Locate the cell with the specified text and output its [x, y] center coordinate. 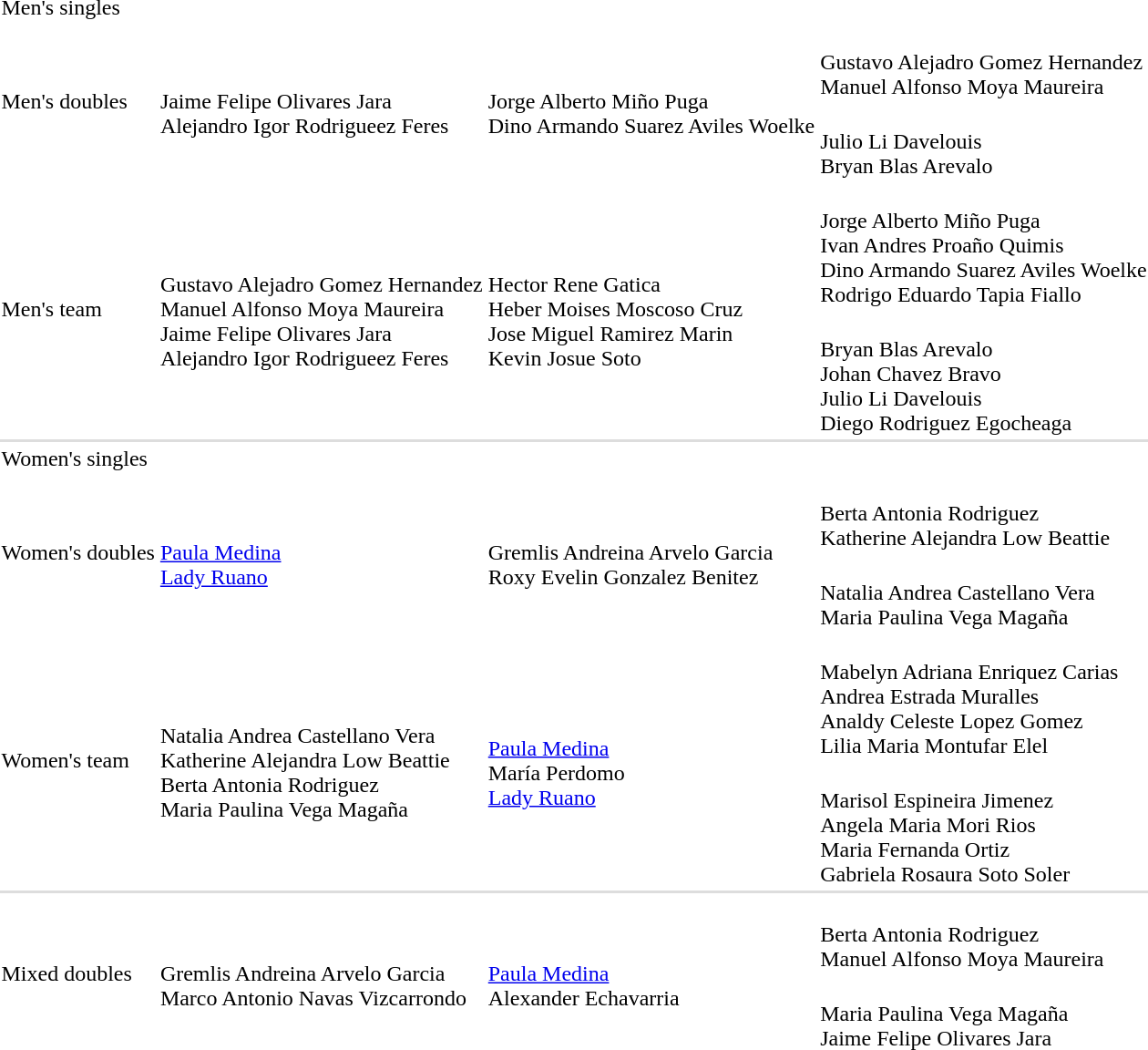
Jaime Felipe Olivares JaraAlejandro Igor Rodrigueez Feres [321, 102]
Men's team [78, 310]
Marisol Espineira JimenezAngela Maria Mori RiosMaria Fernanda OrtizGabriela Rosaura Soto Soler [984, 825]
Paula MedinaLady Ruano [321, 552]
Gustavo Alejadro Gomez HernandezManuel Alfonso Moya Maureira [984, 62]
Jorge Alberto Miño PugaDino Armando Suarez Aviles Woelke [651, 102]
Jorge Alberto Miño PugaIvan Andres Proaño QuimisDino Armando Suarez Aviles WoelkeRodrigo Eduardo Tapia Fiallo [984, 245]
Hector Rene GaticaHeber Moises Moscoso CruzJose Miguel Ramirez MarinKevin Josue Soto [651, 310]
Mabelyn Adriana Enriquez CariasAndrea Estrada MurallesAnaldy Celeste Lopez GomezLilia Maria Montufar Elel [984, 696]
Julio Li DavelouisBryan Blas Arevalo [984, 141]
Berta Antonia RodriguezKatherine Alejandra Low Beattie [984, 513]
Men's doubles [78, 102]
Gremlis Andreina Arvelo GarciaRoxy Evelin Gonzalez Benitez [651, 552]
Women's team [78, 760]
Women's doubles [78, 552]
Berta Antonia RodriguezManuel Alfonso Moya Maureira [984, 934]
Gustavo Alejadro Gomez HernandezManuel Alfonso Moya MaureiraJaime Felipe Olivares JaraAlejandro Igor Rodrigueez Feres [321, 310]
Paula MedinaMaría PerdomoLady Ruano [651, 760]
Women's singles [78, 458]
Natalia Andrea Castellano VeraKatherine Alejandra Low BeattieBerta Antonia RodriguezMaria Paulina Vega Magaña [321, 760]
Bryan Blas ArevaloJohan Chavez BravoJulio Li DavelouisDiego Rodriguez Egocheaga [984, 374]
Natalia Andrea Castellano VeraMaria Paulina Vega Magaña [984, 592]
